Search for the cell housing the specified text and yield its [x, y] center coordinate. 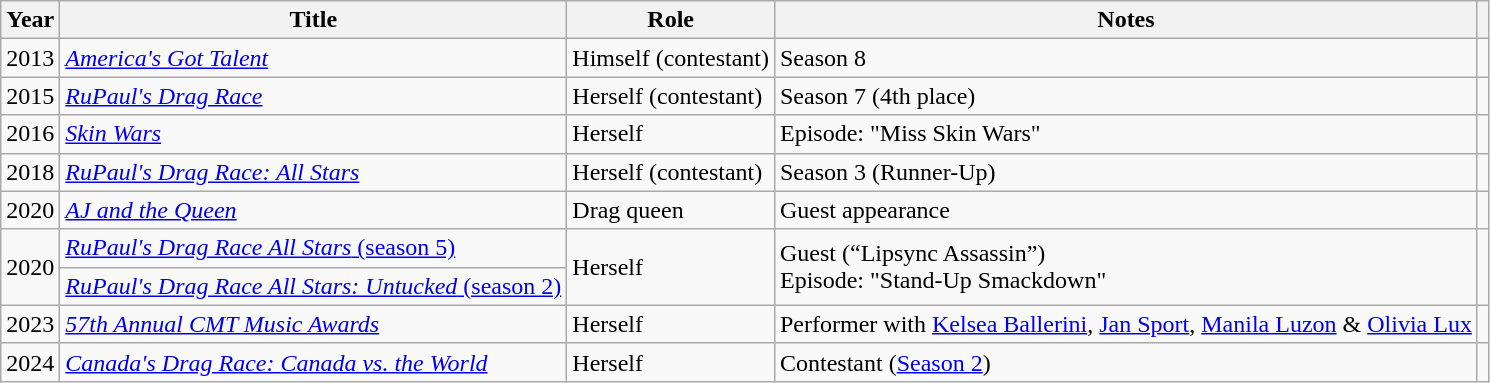
America's Got Talent [314, 58]
Season 7 (4th place) [1126, 96]
Drag queen [671, 210]
Season 3 (Runner-Up) [1126, 172]
RuPaul's Drag Race All Stars: Untucked (season 2) [314, 286]
Guest (“Lipsync Assassin”)Episode: "Stand-Up Smackdown" [1126, 267]
2023 [30, 324]
Guest appearance [1126, 210]
RuPaul's Drag Race [314, 96]
RuPaul's Drag Race: All Stars [314, 172]
Title [314, 20]
Episode: "Miss Skin Wars" [1126, 134]
Contestant (Season 2) [1126, 362]
Year [30, 20]
Performer with Kelsea Ballerini, Jan Sport, Manila Luzon & Olivia Lux [1126, 324]
57th Annual CMT Music Awards [314, 324]
RuPaul's Drag Race All Stars (season 5) [314, 248]
Notes [1126, 20]
2018 [30, 172]
Season 8 [1126, 58]
2016 [30, 134]
AJ and the Queen [314, 210]
2013 [30, 58]
Canada's Drag Race: Canada vs. the World [314, 362]
Skin Wars [314, 134]
2024 [30, 362]
Himself (contestant) [671, 58]
2015 [30, 96]
Role [671, 20]
